Return the (X, Y) coordinate for the center point of the cell that contains the specified text.  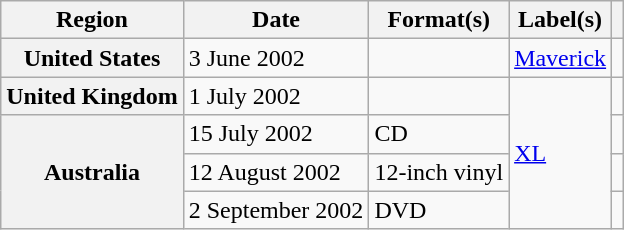
CD (439, 134)
United States (92, 58)
15 July 2002 (276, 134)
Date (276, 20)
Label(s) (560, 20)
United Kingdom (92, 96)
12 August 2002 (276, 172)
12-inch vinyl (439, 172)
2 September 2002 (276, 210)
3 June 2002 (276, 58)
1 July 2002 (276, 96)
Maverick (560, 58)
XL (560, 153)
Australia (92, 172)
Format(s) (439, 20)
DVD (439, 210)
Region (92, 20)
